Pinpoint the cell where the given text exists, returning its (X, Y) midpoint coordinate. 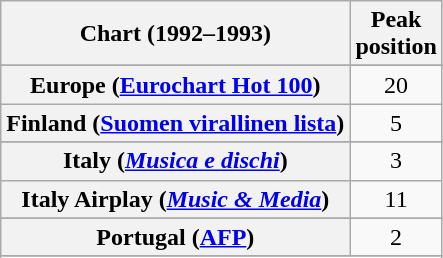
5 (396, 123)
Peakposition (396, 34)
2 (396, 237)
20 (396, 85)
Finland (Suomen virallinen lista) (176, 123)
Europe (Eurochart Hot 100) (176, 85)
Italy Airplay (Music & Media) (176, 199)
Italy (Musica e dischi) (176, 161)
3 (396, 161)
Chart (1992–1993) (176, 34)
11 (396, 199)
Portugal (AFP) (176, 237)
